Return the [x, y] coordinate for the center point of the cell that contains the specified text.  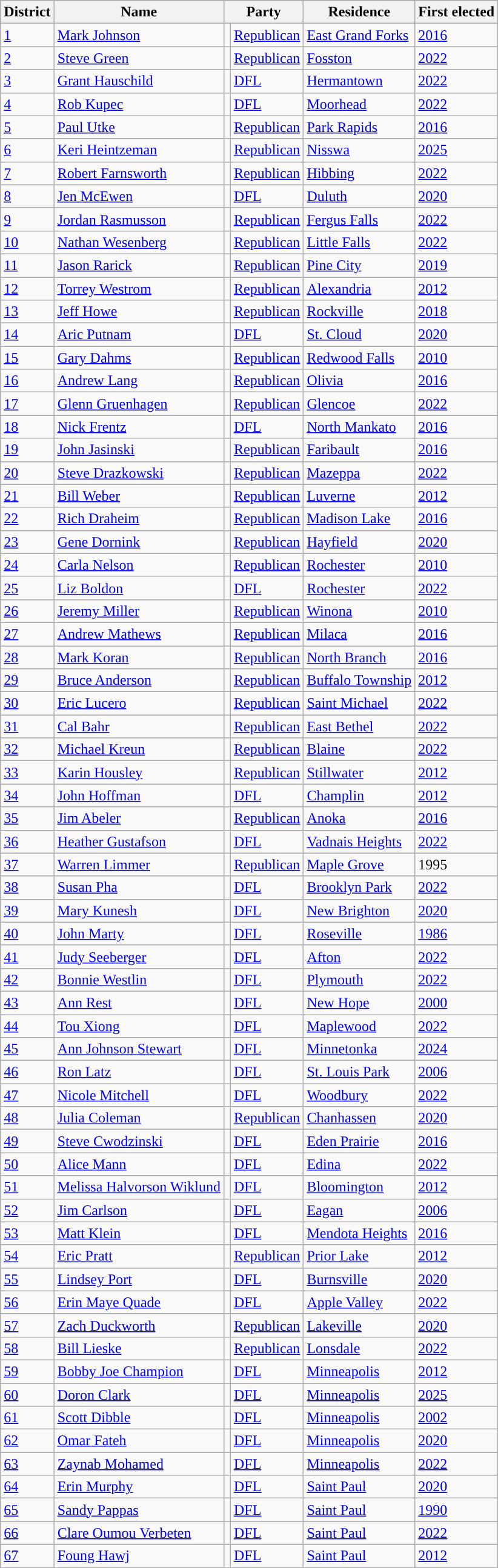
Moorhead [359, 104]
Aric Putnam [139, 335]
Susan Pha [139, 888]
East Bethel [359, 726]
47 [27, 1095]
East Grand Forks [359, 35]
36 [27, 842]
1 [27, 35]
Mendota Heights [359, 1233]
Rob Kupec [139, 104]
Glencoe [359, 404]
Fosston [359, 58]
Brooklyn Park [359, 888]
Eden Prairie [359, 1141]
Ann Rest [139, 1003]
8 [27, 196]
Paul Utke [139, 127]
42 [27, 980]
Luverne [359, 496]
Olivia [359, 381]
Little Falls [359, 242]
Melissa Halvorson Wiklund [139, 1187]
Eric Pratt [139, 1256]
32 [27, 749]
Hermantown [359, 81]
Lindsey Port [139, 1279]
Eagan [359, 1210]
District [27, 12]
1986 [457, 934]
Residence [359, 12]
John Jasinski [139, 450]
Jordan Rasmusson [139, 219]
11 [27, 265]
Robert Farnsworth [139, 173]
Foung Hawj [139, 1556]
Jen McEwen [139, 196]
2000 [457, 1003]
45 [27, 1049]
Bobby Joe Champion [139, 1371]
Warren Limmer [139, 865]
46 [27, 1072]
Winona [359, 611]
55 [27, 1279]
Minnetonka [359, 1049]
North Branch [359, 657]
60 [27, 1394]
Stillwater [359, 772]
Steve Green [139, 58]
38 [27, 888]
Lonsdale [359, 1348]
Karin Housley [139, 772]
Cal Bahr [139, 726]
Pine City [359, 265]
63 [27, 1464]
66 [27, 1533]
33 [27, 772]
Prior Lake [359, 1256]
First elected [457, 12]
67 [27, 1556]
Gary Dahms [139, 358]
39 [27, 911]
Jason Rarick [139, 265]
Alice Mann [139, 1164]
Fergus Falls [359, 219]
Steve Drazkowski [139, 473]
62 [27, 1441]
64 [27, 1487]
Scott Dibble [139, 1418]
25 [27, 588]
Hayfield [359, 542]
Lakeville [359, 1325]
Michael Kreun [139, 749]
Heather Gustafson [139, 842]
Sandy Pappas [139, 1510]
52 [27, 1210]
Nathan Wesenberg [139, 242]
Chanhassen [359, 1118]
Anoka [359, 819]
53 [27, 1233]
20 [27, 473]
Maplewood [359, 1026]
43 [27, 1003]
56 [27, 1302]
40 [27, 934]
14 [27, 335]
Bloomington [359, 1187]
16 [27, 381]
Alexandria [359, 289]
49 [27, 1141]
Faribault [359, 450]
Afton [359, 957]
4 [27, 104]
Mazeppa [359, 473]
Madison Lake [359, 519]
Plymouth [359, 980]
Maple Grove [359, 865]
51 [27, 1187]
57 [27, 1325]
41 [27, 957]
Hibbing [359, 173]
34 [27, 796]
Roseville [359, 934]
5 [27, 127]
Apple Valley [359, 1302]
New Brighton [359, 911]
Rich Draheim [139, 519]
Mary Kunesh [139, 911]
Park Rapids [359, 127]
58 [27, 1348]
Liz Boldon [139, 588]
Name [139, 12]
22 [27, 519]
Nisswa [359, 150]
Eric Lucero [139, 703]
John Marty [139, 934]
Zach Duckworth [139, 1325]
Carla Nelson [139, 565]
18 [27, 427]
44 [27, 1026]
Omar Fateh [139, 1441]
New Hope [359, 1003]
2019 [457, 265]
Doron Clark [139, 1394]
Nick Frentz [139, 427]
Mark Johnson [139, 35]
Bill Lieske [139, 1348]
Erin Murphy [139, 1487]
19 [27, 450]
9 [27, 219]
61 [27, 1418]
Grant Hauschild [139, 81]
59 [27, 1371]
North Mankato [359, 427]
35 [27, 819]
Jeremy Miller [139, 611]
Julia Coleman [139, 1118]
30 [27, 703]
Saint Michael [359, 703]
Woodbury [359, 1095]
Judy Seeberger [139, 957]
23 [27, 542]
John Hoffman [139, 796]
24 [27, 565]
Milaca [359, 634]
2002 [457, 1418]
Steve Cwodzinski [139, 1141]
Bruce Anderson [139, 680]
2 [27, 58]
12 [27, 289]
Ron Latz [139, 1072]
54 [27, 1256]
Gene Dornink [139, 542]
21 [27, 496]
Torrey Westrom [139, 289]
27 [27, 634]
Mark Koran [139, 657]
Edina [359, 1164]
Party [263, 12]
17 [27, 404]
Jim Abeler [139, 819]
Clare Oumou Verbeten [139, 1533]
Vadnais Heights [359, 842]
3 [27, 81]
Jim Carlson [139, 1210]
15 [27, 358]
7 [27, 173]
Nicole Mitchell [139, 1095]
Rockville [359, 312]
Burnsville [359, 1279]
Buffalo Township [359, 680]
Ann Johnson Stewart [139, 1049]
Keri Heintzeman [139, 150]
Jeff Howe [139, 312]
Zaynab Mohamed [139, 1464]
Blaine [359, 749]
Redwood Falls [359, 358]
Matt Klein [139, 1233]
2018 [457, 312]
29 [27, 680]
Andrew Mathews [139, 634]
10 [27, 242]
6 [27, 150]
St. Louis Park [359, 1072]
31 [27, 726]
13 [27, 312]
Duluth [359, 196]
Bill Weber [139, 496]
37 [27, 865]
1995 [457, 865]
50 [27, 1164]
1990 [457, 1510]
28 [27, 657]
Bonnie Westlin [139, 980]
Tou Xiong [139, 1026]
Andrew Lang [139, 381]
Champlin [359, 796]
Glenn Gruenhagen [139, 404]
Erin Maye Quade [139, 1302]
65 [27, 1510]
2024 [457, 1049]
48 [27, 1118]
St. Cloud [359, 335]
26 [27, 611]
